Capture the cell that displays the provided text and extract its [x, y] central coordinate. 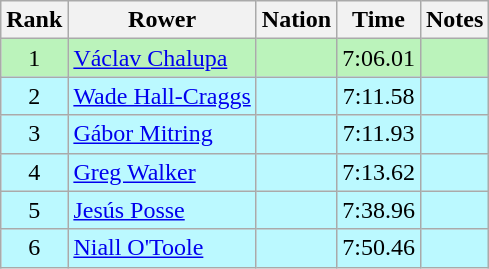
Jesús Posse [162, 210]
Gábor Mitring [162, 134]
Notes [454, 20]
Greg Walker [162, 172]
7:50.46 [379, 248]
2 [34, 96]
Václav Chalupa [162, 58]
4 [34, 172]
5 [34, 210]
3 [34, 134]
6 [34, 248]
Rower [162, 20]
7:11.93 [379, 134]
7:38.96 [379, 210]
Niall O'Toole [162, 248]
7:06.01 [379, 58]
7:13.62 [379, 172]
Wade Hall-Craggs [162, 96]
1 [34, 58]
7:11.58 [379, 96]
Rank [34, 20]
Time [379, 20]
Nation [296, 20]
